Extract the (x, y) coordinate from the center of the cell holding the provided text.  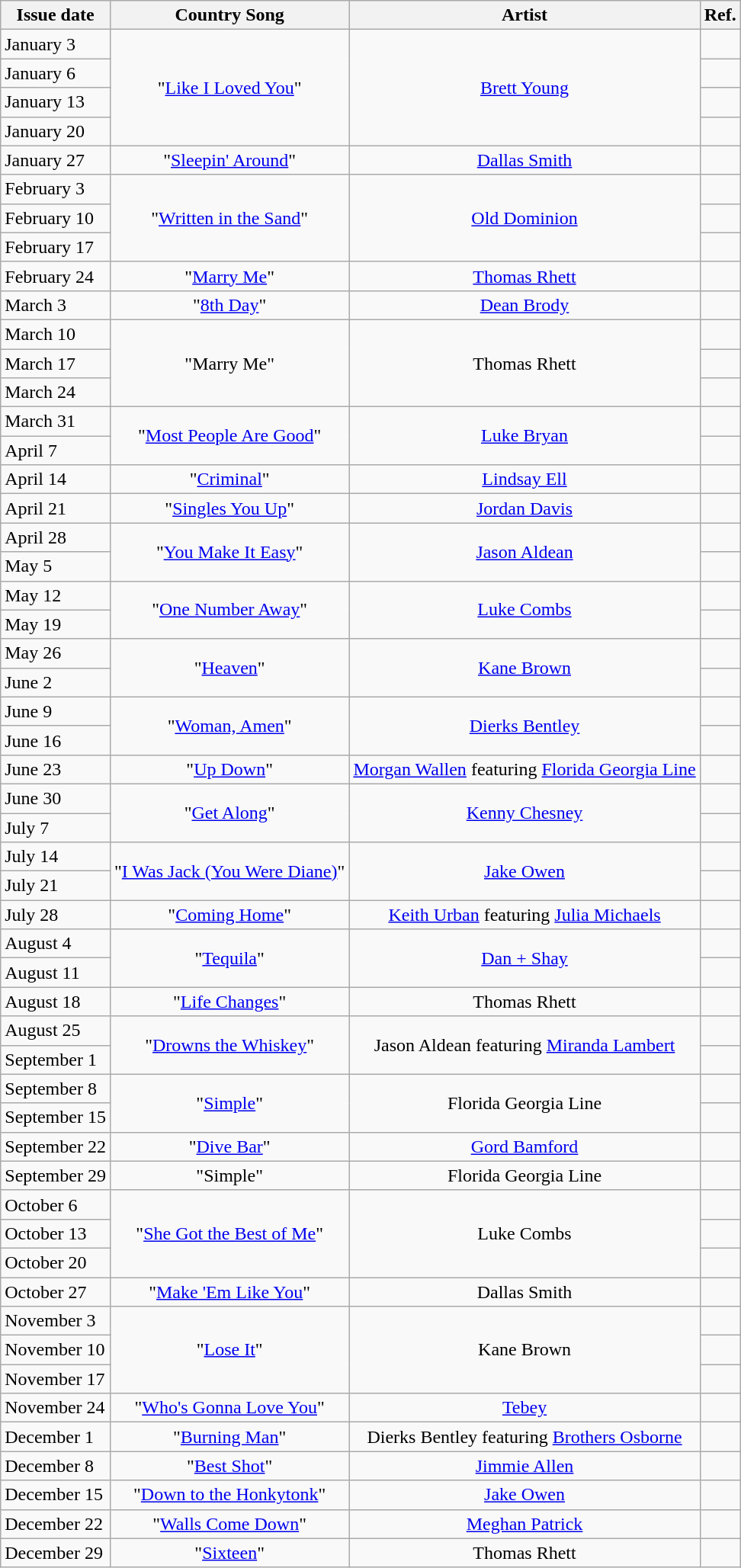
Brett Young (524, 88)
August 4 (56, 944)
"Sleepin' Around" (229, 160)
January 20 (56, 131)
March 10 (56, 334)
"Get Along" (229, 813)
Dierks Bentley featuring Brothers Osborne (524, 1437)
"Heaven" (229, 668)
June 9 (56, 711)
Old Dominion (524, 218)
Dean Brody (524, 305)
"Most People Are Good" (229, 436)
Country Song (229, 15)
"Written in the Sand" (229, 218)
January 6 (56, 73)
Jason Aldean featuring Miranda Lambert (524, 1045)
"Lose It" (229, 1350)
May 26 (56, 653)
Dierks Bentley (524, 726)
Jimmie Allen (524, 1466)
Artist (524, 15)
October 27 (56, 1292)
"Drowns the Whiskey" (229, 1045)
July 7 (56, 827)
Ref. (720, 15)
May 19 (56, 624)
October 13 (56, 1233)
November 10 (56, 1350)
October 20 (56, 1262)
"Burning Man" (229, 1437)
"Make 'Em Like You" (229, 1292)
"Coming Home" (229, 915)
"Criminal" (229, 479)
February 17 (56, 247)
Tebey (524, 1408)
Gord Bamford (524, 1146)
February 3 (56, 189)
August 11 (56, 973)
July 28 (56, 915)
Jason Aldean (524, 552)
"Like I Loved You" (229, 88)
December 15 (56, 1495)
November 24 (56, 1408)
"Life Changes" (229, 1002)
December 1 (56, 1437)
February 10 (56, 218)
September 29 (56, 1175)
September 1 (56, 1060)
June 2 (56, 682)
October 6 (56, 1204)
Dan + Shay (524, 958)
"One Number Away" (229, 610)
March 3 (56, 305)
June 16 (56, 740)
April 28 (56, 537)
April 14 (56, 479)
Luke Bryan (524, 436)
August 18 (56, 1002)
"Up Down" (229, 769)
"Best Shot" (229, 1466)
April 21 (56, 508)
June 30 (56, 798)
August 25 (56, 1031)
January 3 (56, 44)
"Dive Bar" (229, 1146)
January 27 (56, 160)
"Down to the Honkytonk" (229, 1495)
May 5 (56, 566)
May 12 (56, 595)
"Singles You Up" (229, 508)
November 17 (56, 1379)
Morgan Wallen featuring Florida Georgia Line (524, 769)
February 24 (56, 276)
March 31 (56, 422)
"Who's Gonna Love You" (229, 1408)
"Woman, Amen" (229, 726)
January 13 (56, 102)
Jordan Davis (524, 508)
July 21 (56, 886)
"8th Day" (229, 305)
Meghan Patrick (524, 1524)
December 22 (56, 1524)
December 29 (56, 1553)
Issue date (56, 15)
December 8 (56, 1466)
"Walls Come Down" (229, 1524)
September 15 (56, 1117)
"I Was Jack (You Were Diane)" (229, 871)
April 7 (56, 451)
March 17 (56, 364)
November 3 (56, 1321)
September 8 (56, 1089)
"Sixteen" (229, 1553)
September 22 (56, 1146)
June 23 (56, 769)
March 24 (56, 393)
"You Make It Easy" (229, 552)
"She Got the Best of Me" (229, 1233)
July 14 (56, 857)
Keith Urban featuring Julia Michaels (524, 915)
Lindsay Ell (524, 479)
"Tequila" (229, 958)
Kenny Chesney (524, 813)
